Pinpoint the cell where the given text exists, returning its (X, Y) midpoint coordinate. 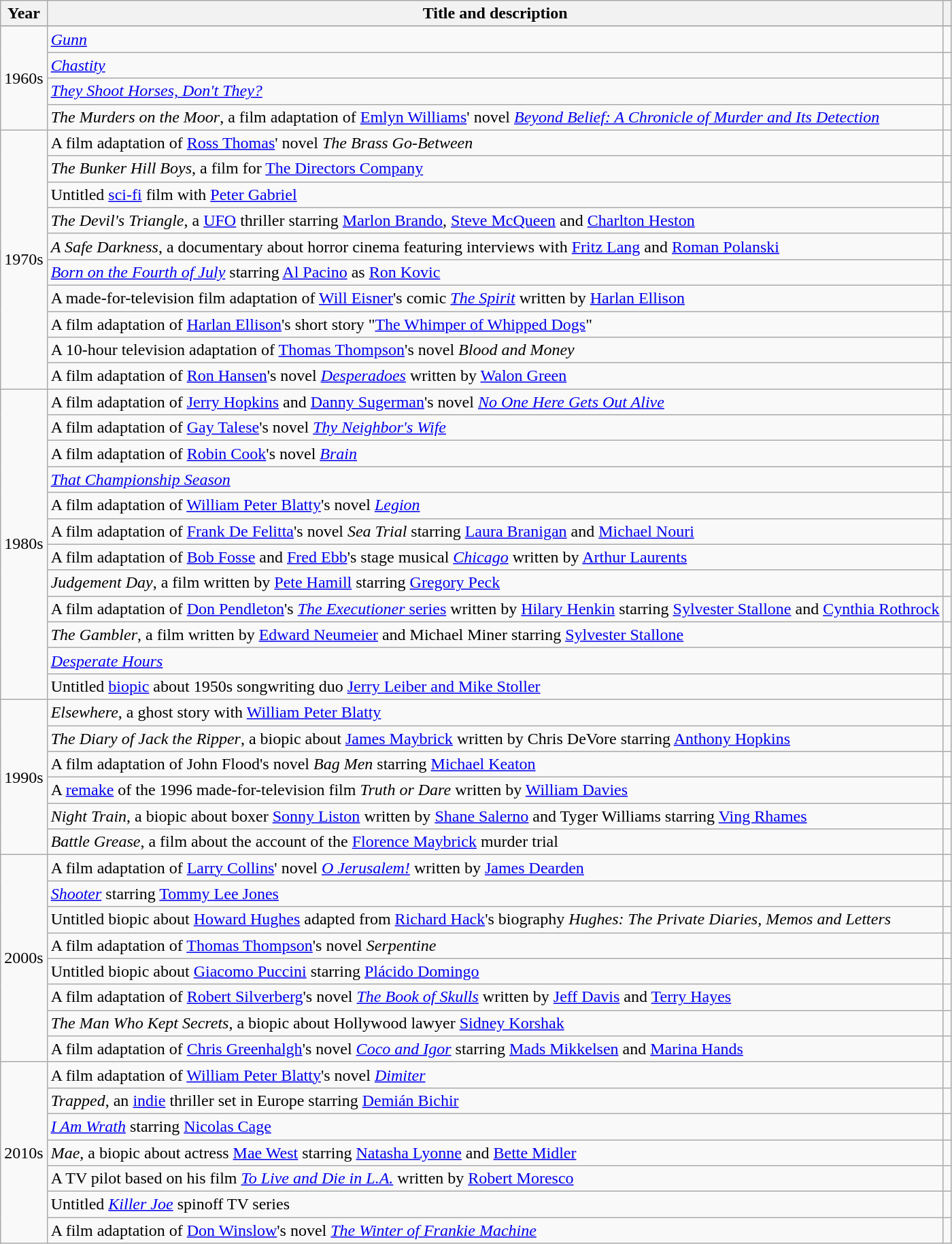
Chastity (495, 65)
1980s (24, 544)
Title and description (495, 14)
A film adaptation of Don Pendleton's The Executioner series written by Hilary Henkin starring Sylvester Stallone and Cynthia Rothrock (495, 609)
A Safe Darkness, a documentary about horror cinema featuring interviews with Fritz Lang and Roman Polanski (495, 246)
A film adaptation of Robin Cook's novel Brain (495, 454)
The Devil's Triangle, a UFO thriller starring Marlon Brando, Steve McQueen and Charlton Heston (495, 220)
Gunn (495, 39)
Judgement Day, a film written by Pete Hamill starring Gregory Peck (495, 583)
I Am Wrath starring Nicolas Cage (495, 1126)
Night Train, a biopic about boxer Sonny Liston written by Shane Salerno and Tyger Williams starring Ving Rhames (495, 816)
A film adaptation of Jerry Hopkins and Danny Sugerman's novel No One Here Gets Out Alive (495, 402)
The Gambler, a film written by Edward Neumeier and Michael Miner starring Sylvester Stallone (495, 635)
Elsewhere, a ghost story with William Peter Blatty (495, 712)
Trapped, an indie thriller set in Europe starring Demián Bichir (495, 1100)
1970s (24, 260)
A film adaptation of Chris Greenhalgh's novel Coco and Igor starring Mads Mikkelsen and Marina Hands (495, 1049)
The Bunker Hill Boys, a film for The Directors Company (495, 169)
A film adaptation of Bob Fosse and Fred Ebb's stage musical Chicago written by Arthur Laurents (495, 557)
Shooter starring Tommy Lee Jones (495, 894)
Born on the Fourth of July starring Al Pacino as Ron Kovic (495, 272)
Untitled biopic about Giacomo Puccini starring Plácido Domingo (495, 971)
1960s (24, 78)
The Murders on the Moor, a film adaptation of Emlyn Williams' novel Beyond Belief: A Chronicle of Murder and Its Detection (495, 117)
A made-for-television film adaptation of Will Eisner's comic The Spirit written by Harlan Ellison (495, 298)
A film adaptation of Gay Talese's novel Thy Neighbor's Wife (495, 428)
A film adaptation of John Flood's novel Bag Men starring Michael Keaton (495, 764)
1990s (24, 777)
A film adaptation of Ross Thomas' novel The Brass Go-Between (495, 143)
Untitled biopic about Howard Hughes adapted from Richard Hack's biography Hughes: The Private Diaries, Memos and Letters (495, 920)
A film adaptation of Ron Hansen's novel Desperadoes written by Walon Green (495, 376)
A remake of the 1996 made-for-television film Truth or Dare written by William Davies (495, 790)
A film adaptation of Thomas Thompson's novel Serpentine (495, 945)
Untitled Killer Joe spinoff TV series (495, 1205)
Battle Grease, a film about the account of the Florence Maybrick murder trial (495, 842)
That Championship Season (495, 480)
They Shoot Horses, Don't They? (495, 91)
A 10-hour television adaptation of Thomas Thompson's novel Blood and Money (495, 350)
Mae, a biopic about actress Mae West starring Natasha Lyonne and Bette Midler (495, 1153)
A film adaptation of Harlan Ellison's short story "The Whimper of Whipped Dogs" (495, 324)
Untitled sci-fi film with Peter Gabriel (495, 195)
Untitled biopic about 1950s songwriting duo Jerry Leiber and Mike Stoller (495, 686)
A film adaptation of William Peter Blatty's novel Legion (495, 505)
A film adaptation of Larry Collins' novel O Jerusalem! written by James Dearden (495, 868)
A film adaptation of William Peter Blatty's novel Dimiter (495, 1075)
The Man Who Kept Secrets, a biopic about Hollywood lawyer Sidney Korshak (495, 1023)
The Diary of Jack the Ripper, a biopic about James Maybrick written by Chris DeVore starring Anthony Hopkins (495, 738)
Desperate Hours (495, 660)
A film adaptation of Frank De Felitta's novel Sea Trial starring Laura Branigan and Michael Nouri (495, 531)
2010s (24, 1152)
Year (24, 14)
2000s (24, 958)
A TV pilot based on his film To Live and Die in L.A. written by Robert Moresco (495, 1179)
A film adaptation of Robert Silverberg's novel The Book of Skulls written by Jeff Davis and Terry Hayes (495, 997)
A film adaptation of Don Winslow's novel The Winter of Frankie Machine (495, 1230)
